Scan for the cell matching the given text and deliver its (x, y) coordinate at center. 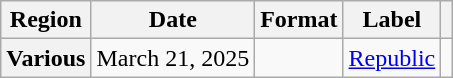
March 21, 2025 (173, 58)
Republic (392, 58)
Label (392, 20)
Various (46, 58)
Region (46, 20)
Format (299, 20)
Date (173, 20)
